Scan for the cell matching the given text and deliver its [X, Y] coordinate at center. 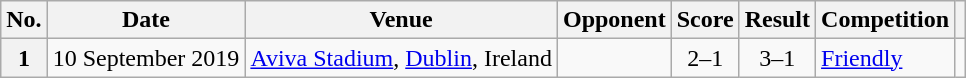
2–1 [705, 58]
Friendly [886, 58]
Score [705, 20]
Result [777, 20]
Venue [402, 20]
1 [24, 58]
10 September 2019 [146, 58]
3–1 [777, 58]
Opponent [614, 20]
Date [146, 20]
Aviva Stadium, Dublin, Ireland [402, 58]
No. [24, 20]
Competition [886, 20]
